For the text-containing cell, return its midpoint in [X, Y] coordinate format. 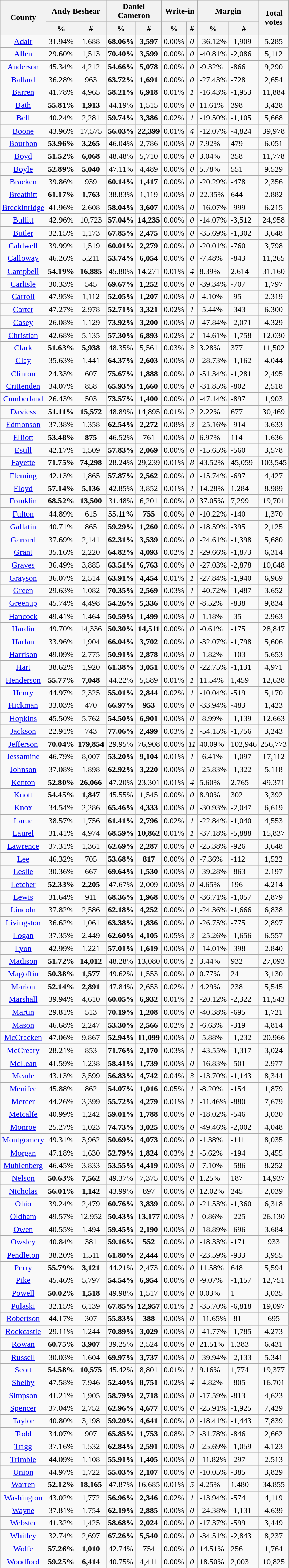
11,099 [149, 1038]
-863 [244, 872]
1,016 [149, 1089]
6,431 [274, 1344]
4,553 [274, 821]
4,454 [149, 578]
5,336 [149, 603]
-31.85% [213, 386]
47.95% [61, 297]
-40.38% [213, 1012]
0.04% [174, 1076]
2,878 [149, 654]
60.01% [121, 246]
Hickman [23, 705]
44.21% [121, 1268]
Totalvotes [274, 17]
14.51% [213, 1549]
-1,059 [244, 1447]
Logan [23, 935]
2,449 [91, 935]
57.14% [61, 488]
70.35% [121, 591]
5,285 [274, 41]
12,030 [274, 335]
2,220 [91, 552]
48.48% [121, 156]
50.43% [121, 1217]
70.19% [121, 1012]
26.43% [61, 399]
-35.69% [213, 233]
3,539 [149, 539]
Nelson [23, 1178]
19,701 [274, 501]
Margin [228, 11]
58.41% [121, 1063]
45.42% [121, 1370]
24.33% [61, 374]
-175 [244, 629]
Allen [23, 54]
50.91% [121, 654]
2,752 [91, 1408]
37.81% [61, 1510]
1,519 [91, 246]
307 [91, 1319]
1,511 [91, 1255]
2,141 [91, 539]
545 [91, 284]
45.34% [61, 67]
59.74% [121, 118]
-11.82% [213, 1459]
26.08% [61, 322]
5,797 [91, 1280]
55.03% [121, 1472]
Webster [23, 1523]
-3,512 [244, 220]
42.74% [121, 1549]
61.38% [121, 667]
14,937 [274, 1178]
8,007 [91, 756]
-9.07% [213, 1280]
62.19% [121, 1510]
6,051 [274, 143]
3,885 [91, 565]
39.25% [121, 1344]
615 [91, 514]
-27.03% [213, 565]
42.17% [61, 450]
-1,798 [244, 642]
24,958 [274, 220]
-25.38% [213, 846]
-32.07% [213, 642]
-39.28% [213, 872]
2,653 [149, 986]
-483 [244, 705]
-18.02% [213, 1114]
Graves [23, 565]
-1,317 [244, 1050]
-47.14% [213, 399]
-9.32% [213, 67]
6,763 [149, 565]
2,286 [91, 808]
-25.16% [213, 425]
1,494 [91, 1229]
4,641 [149, 1421]
552 [149, 1242]
1,553 [149, 974]
3,702 [149, 642]
5 [192, 1485]
-1,756 [244, 731]
Breathitt [23, 195]
51.52% [61, 156]
1,129 [91, 322]
42.68% [61, 335]
Daviess [23, 412]
-103 [244, 654]
-1,281 [244, 374]
Union [23, 1472]
-16.83% [213, 1063]
57.04% [121, 220]
1,545 [149, 795]
23,301 [149, 782]
9.16% [213, 1370]
7,679 [274, 1101]
66.97% [121, 705]
2,356 [274, 182]
Cumberland [23, 399]
-546 [244, 1114]
2,281 [91, 118]
1,530 [149, 872]
58.68% [121, 1523]
6,969 [274, 578]
-31.78% [213, 1434]
102,946 [244, 744]
54.58% [61, 1370]
52.79% [121, 1153]
-37.18% [213, 833]
-914 [244, 425]
-2,878 [244, 565]
56.83% [121, 1076]
-560 [244, 450]
48.28% [121, 961]
381 [91, 1242]
-43.55% [213, 1050]
3,024 [274, 1050]
Johnson [23, 769]
3,833 [91, 1165]
53.20% [121, 756]
4,974 [91, 833]
-10.22% [213, 514]
Nicholas [23, 1191]
-343 [244, 309]
47.58% [61, 1382]
-6.41% [213, 756]
45.74% [61, 603]
29.60% [61, 54]
2,325 [91, 693]
2,603 [149, 360]
Greenup [23, 603]
-194 [244, 1153]
-16.43% [213, 92]
1,772 [91, 1498]
-1,953 [244, 92]
-40.81% [213, 54]
-1,360 [244, 1204]
19,097 [274, 1306]
3,198 [91, 1421]
-933 [244, 1255]
14,271 [149, 271]
4,073 [149, 1140]
-11.46% [213, 1101]
667 [91, 872]
4,610 [91, 999]
8,344 [274, 1076]
McCreary [23, 1050]
41.96% [61, 207]
-1,398 [244, 539]
5,211 [91, 258]
-18.41% [213, 1421]
74,298 [91, 463]
Bell [23, 118]
49.70% [61, 629]
55.11% [121, 514]
3,684 [274, 1229]
20,966 [274, 1038]
1,879 [274, 1089]
13,500 [91, 501]
Gallatin [23, 527]
5.60% [213, 782]
22,399 [149, 131]
4,965 [91, 92]
44.89% [61, 514]
0.77% [213, 974]
8.39% [213, 271]
47.67% [121, 884]
56.01% [61, 1191]
Estill [23, 450]
14,895 [149, 412]
2,977 [274, 1063]
911 [91, 897]
-6,818 [244, 1306]
-1,909 [244, 41]
50.02% [61, 1293]
-19.50% [213, 118]
1,619 [149, 948]
Breckinridge [23, 207]
358 [244, 156]
10,648 [274, 565]
-111 [244, 1140]
3,597 [149, 41]
2,697 [91, 1536]
5,606 [274, 642]
1,173 [91, 233]
4,814 [274, 1025]
42.96% [61, 220]
6,901 [149, 718]
-297 [244, 1459]
-802 [244, 386]
22.35% [213, 195]
37.38% [61, 425]
37.05% [213, 501]
35.63% [61, 360]
-574 [244, 1498]
2,513 [274, 1459]
6,068 [91, 156]
67.26% [121, 1536]
45.50% [61, 718]
Floyd [23, 488]
761 [149, 437]
50.59% [121, 616]
45.88% [61, 1089]
53.55% [121, 1165]
6,838 [274, 910]
Lee [23, 859]
3,852 [149, 488]
46.26% [61, 258]
Woodford [23, 1561]
69.67% [121, 284]
Hardin [23, 629]
-1,656 [244, 935]
36.62% [61, 923]
Calloway [23, 258]
62.96% [121, 1408]
53.48% [61, 437]
28.21% [61, 1050]
9,834 [274, 603]
963 [91, 80]
Ballard [23, 80]
1,400 [149, 399]
-7.48% [213, 258]
6,054 [149, 258]
3,578 [274, 450]
58.04% [121, 207]
38.57% [61, 821]
5,135 [91, 335]
-27.84% [213, 578]
57.83% [121, 450]
39,978 [274, 131]
69.97% [121, 1357]
1,515 [149, 105]
2,796 [149, 821]
-140 [244, 514]
59.25% [61, 1561]
3,428 [274, 105]
705 [91, 859]
Scott [23, 1370]
2,319 [274, 297]
28,847 [274, 629]
40.55% [61, 1229]
1,142 [91, 1191]
55.91% [121, 1459]
1,238 [91, 1063]
-25.91% [213, 1408]
34.54% [61, 808]
Pike [23, 1280]
38.83% [121, 195]
30,469 [274, 412]
44.09% [61, 1459]
Jefferson [23, 744]
4,273 [274, 1331]
1,763 [91, 195]
Washington [23, 1498]
245 [244, 1191]
14,235 [149, 220]
75.67% [121, 374]
46.79% [61, 756]
69.64% [121, 872]
15,837 [274, 833]
4,093 [149, 552]
4,411 [149, 1561]
2,170 [149, 1050]
-14.07% [213, 220]
1,691 [149, 80]
2,569 [149, 591]
68.52% [61, 501]
63.91% [121, 578]
Harlan [23, 642]
-24.38% [213, 1510]
-36.12% [213, 41]
3,399 [91, 1101]
37.31% [61, 846]
2,039 [274, 1191]
3,907 [91, 1344]
Carroll [23, 297]
-519 [244, 693]
51.63% [61, 348]
1,499 [149, 616]
479 [244, 143]
15,572 [91, 412]
52.40% [121, 1382]
Robertson [23, 1319]
Daniel Cameron [134, 11]
Owen [23, 1229]
-395 [244, 527]
26,130 [274, 1217]
37.69% [61, 539]
44.22% [121, 680]
51.72% [61, 961]
56.96% [121, 1498]
Wolfe [23, 1549]
1,361 [91, 846]
551 [244, 169]
5,589 [149, 680]
3,633 [274, 425]
1,252 [149, 284]
48.89% [121, 412]
42.13% [61, 476]
5,710 [149, 156]
-15.74% [213, 476]
3,321 [149, 309]
Garrard [23, 539]
2,844 [149, 693]
1,260 [149, 527]
Rowan [23, 1344]
-8.20% [213, 1089]
55.81% [61, 105]
-728 [244, 80]
Ohio [23, 1204]
3,025 [149, 1127]
-18.89% [213, 1229]
817 [149, 859]
4,498 [91, 603]
1,459 [244, 680]
Lyon [23, 948]
9,529 [274, 169]
16,701 [274, 1382]
-39.94% [213, 1357]
-1.82% [213, 654]
1,242 [91, 1114]
5.78% [213, 169]
54.54% [121, 1280]
50.38% [61, 974]
2,197 [274, 872]
33.03% [61, 705]
52.33% [61, 884]
51.11% [61, 412]
44.19% [121, 105]
2,662 [274, 1434]
-696 [244, 1229]
2,473 [149, 1268]
2,272 [149, 425]
5,170 [274, 693]
49.41% [61, 616]
1,865 [91, 476]
1,119 [149, 195]
-846 [244, 1434]
-1.38% [213, 1140]
695 [274, 1319]
40.24% [61, 118]
853 [91, 1050]
2,654 [274, 80]
Pendleton [23, 1255]
52.89% [61, 169]
54.66% [121, 67]
36.49% [61, 565]
1,532 [91, 1447]
470 [91, 705]
-10.04% [213, 693]
7,562 [91, 1178]
-26.75% [213, 923]
103,545 [274, 463]
5,668 [274, 118]
-17.37% [213, 1523]
-999 [244, 207]
56.03% [121, 131]
8,751 [149, 1382]
-707 [244, 284]
9,867 [91, 1038]
1,284 [244, 488]
Christian [23, 335]
37.04% [61, 1408]
71.76% [121, 1050]
1,208 [149, 1012]
2,475 [149, 233]
2,514 [91, 578]
65.93% [121, 386]
Butler [23, 233]
Menifee [23, 1089]
-18.33% [213, 1242]
-1,925 [244, 1408]
743 [91, 731]
862 [91, 1089]
53.96% [61, 143]
1,221 [91, 948]
-7.36% [213, 859]
2,518 [274, 386]
12,751 [274, 1280]
39.99% [61, 246]
6,954 [149, 1280]
8 [192, 463]
3,200 [149, 322]
Lawrence [23, 846]
-1,057 [244, 897]
40.80% [61, 1421]
12,957 [149, 1306]
-20.12% [213, 999]
3,798 [274, 246]
43.13% [61, 1076]
-24.36% [213, 910]
-1,758 [244, 335]
4,971 [274, 667]
1,754 [91, 1510]
53.30% [121, 1025]
1,425 [91, 1523]
57.87% [121, 476]
-1.18% [213, 616]
Write-in [179, 11]
Trigg [23, 1447]
18.50% [213, 1561]
11 [192, 744]
34,855 [274, 1485]
-1,487 [244, 591]
1.25% [213, 1178]
1,010 [91, 1549]
3,392 [274, 795]
52.14% [61, 986]
Adair [23, 41]
-501 [244, 1063]
11,265 [274, 258]
52.12% [61, 1485]
62.31% [121, 539]
17,575 [91, 131]
11.61% [213, 105]
-6.63% [213, 1025]
49.62% [121, 974]
3,652 [274, 591]
9,104 [149, 756]
53.68% [121, 859]
61.80% [121, 1255]
64.37% [121, 360]
1,108 [91, 1459]
-1,785 [244, 1331]
-695 [244, 1012]
2,586 [91, 910]
677 [244, 412]
11,502 [274, 348]
Todd [23, 1434]
2,608 [91, 207]
2,287 [149, 846]
1,082 [91, 591]
-11.65% [213, 1319]
4,119 [274, 1498]
-54.15% [213, 731]
5,540 [149, 1536]
2,897 [274, 923]
1,688 [91, 41]
-14.61% [213, 335]
-2,047 [244, 808]
Marshall [23, 999]
Henderson [23, 680]
2,775 [91, 654]
179,854 [91, 744]
3,839 [149, 1204]
10,862 [149, 833]
41.21% [61, 1395]
Simpson [23, 1395]
Monroe [23, 1127]
4,419 [149, 1165]
59.20% [121, 1421]
3.28% [213, 348]
19,377 [274, 1370]
3,121 [91, 1268]
5,040 [91, 169]
14.28% [213, 488]
-926 [244, 846]
Muhlenberg [23, 1165]
61.17% [61, 195]
46.68% [61, 1025]
Mason [23, 1025]
4.25% [213, 1485]
70.40% [121, 54]
897 [149, 1191]
-47.84% [213, 322]
Martin [23, 1012]
47.20% [121, 782]
74.73% [121, 1127]
47.84% [121, 986]
16,885 [91, 271]
Bath [23, 105]
57.26% [61, 1549]
6.97% [213, 437]
6,215 [274, 207]
-5.62% [213, 1153]
3,962 [91, 1140]
3,243 [274, 731]
Edmonson [23, 425]
2,069 [149, 450]
-18.59% [213, 527]
55.01% [121, 693]
939 [91, 182]
4,329 [274, 322]
Livingston [23, 923]
-319 [244, 1025]
11,884 [274, 92]
-8.52% [213, 603]
6,619 [274, 808]
12,663 [274, 718]
39.24% [61, 1204]
-1,232 [244, 1038]
5,112 [274, 54]
54.07% [121, 1089]
-15.65% [213, 450]
65.46% [121, 808]
-20.29% [213, 182]
Montgomery [23, 1140]
3,029 [149, 1331]
Letcher [23, 884]
648 [244, 1268]
16,685 [149, 1485]
76,908 [149, 744]
8,252 [274, 1165]
60.76% [121, 1204]
County [23, 17]
-1,666 [244, 910]
53.74% [121, 258]
1,577 [91, 974]
2,107 [149, 1472]
6,314 [274, 552]
6,918 [149, 92]
1,480 [244, 1485]
8,237 [274, 1536]
6,201 [149, 501]
73.57% [121, 399]
7.92% [213, 143]
1,756 [91, 821]
-13.70% [213, 1076]
-2,071 [244, 322]
45.80% [121, 271]
Russell [23, 1357]
907 [91, 1434]
4,048 [274, 1127]
4.65% [213, 884]
238 [244, 986]
-39.34% [213, 284]
2,885 [149, 1510]
1,753 [149, 1434]
644 [244, 195]
5,653 [274, 654]
Jackson [23, 731]
7,375 [149, 1178]
39.94% [61, 999]
1,920 [91, 667]
875 [91, 437]
10,825 [274, 1561]
2,495 [274, 374]
47.18% [61, 1153]
2,499 [149, 731]
Caldwell [23, 246]
4,742 [149, 1076]
47.87% [121, 1485]
55.79% [61, 1268]
Knott [23, 795]
-5.44% [213, 309]
33.96% [61, 642]
Marion [23, 986]
14,012 [91, 961]
Green [23, 591]
36.07% [61, 578]
77.06% [121, 731]
-1,940 [244, 578]
2,444 [149, 1255]
-16.07% [213, 207]
60.75% [61, 1344]
1,358 [91, 425]
47.27% [61, 309]
1,061 [91, 923]
49.57% [61, 1217]
31,160 [274, 271]
-5.88% [213, 1038]
-586 [244, 1165]
1,244 [91, 1331]
3,829 [274, 1472]
-2,086 [244, 54]
-697 [244, 476]
-13.94% [213, 1498]
-897 [244, 399]
-49.46% [213, 1127]
Barren [23, 92]
1,405 [149, 1459]
-25.26% [213, 935]
12,952 [91, 1217]
50.30% [121, 629]
Meade [23, 1076]
11.54% [213, 680]
18,165 [91, 1485]
3,030 [274, 1114]
-1,097 [244, 756]
-1,139 [244, 718]
29,239 [149, 463]
Jessamine [23, 756]
Clinton [23, 374]
Larue [23, 821]
13,080 [149, 961]
40.75% [121, 1561]
6,300 [274, 309]
52.94% [121, 1038]
1,721 [274, 1012]
Rockcastle [23, 1331]
1,797 [274, 284]
3,035 [274, 1293]
12,638 [274, 680]
3,955 [274, 1255]
57.01% [121, 948]
932 [244, 961]
865 [91, 527]
24 [244, 974]
-0.61% [213, 629]
-2,322 [244, 999]
37.08% [61, 769]
39.86% [61, 182]
70.04% [61, 744]
-35.70% [213, 1306]
3,737 [149, 1357]
-154 [244, 1089]
4.29% [213, 986]
-225 [244, 1217]
-41.77% [213, 1331]
Wayne [23, 1510]
-2,133 [244, 1357]
Hart [23, 667]
858 [91, 386]
68.59% [121, 833]
-4.82% [213, 1382]
63.38% [121, 923]
1,630 [91, 1153]
6,139 [91, 1306]
8,035 [274, 1140]
62.60% [121, 935]
2,718 [149, 1395]
-866 [244, 67]
-775 [244, 923]
4,279 [149, 1101]
-385 [244, 1472]
2,591 [149, 1447]
6,318 [274, 1204]
6,932 [149, 999]
49.37% [121, 1178]
Spencer [23, 1408]
1,509 [91, 450]
-8.99% [213, 718]
50.63% [61, 1178]
29.11% [61, 1331]
2,566 [149, 1025]
59.01% [121, 1114]
-1,143 [244, 1076]
4,252 [149, 910]
-4,824 [244, 131]
Boone [23, 131]
1,207 [149, 297]
1,739 [149, 1063]
-112 [244, 859]
-171 [244, 1242]
65.85% [121, 1434]
42.99% [61, 948]
256 [244, 1549]
-51.34% [213, 374]
-760 [244, 246]
-478 [244, 182]
-25.83% [213, 769]
8.90% [213, 795]
Hopkins [23, 718]
41.59% [61, 1063]
4,105 [149, 935]
-21.53% [213, 1204]
40.09% [213, 744]
Trimble [23, 1459]
-5,888 [244, 833]
-30.93% [213, 808]
Grant [23, 552]
62.92% [121, 769]
63.51% [121, 565]
Laurel [23, 833]
Lincoln [23, 910]
1,464 [91, 616]
607 [91, 374]
2,003 [244, 1561]
45,059 [244, 463]
2,840 [274, 948]
Boyd [23, 156]
-1,443 [244, 1421]
40.71% [61, 527]
62.69% [121, 846]
-35 [244, 616]
Crittenden [23, 386]
1,722 [91, 1472]
52.71% [121, 309]
4,427 [274, 476]
44.26% [61, 1101]
57.30% [121, 335]
-28.73% [213, 360]
-12.07% [213, 131]
-17.59% [213, 1395]
1,968 [149, 897]
Grayson [23, 578]
-95 [244, 297]
2,963 [274, 616]
71.75% [61, 463]
1,417 [149, 182]
2,346 [149, 1498]
3,265 [91, 143]
1,636 [274, 437]
38.62% [61, 667]
12.02% [213, 1191]
54.45% [61, 795]
-2,002 [244, 1127]
43.96% [61, 131]
Leslie [23, 872]
-1,105 [244, 118]
Oldham [23, 1217]
-880 [244, 1101]
62.54% [121, 425]
Magoffin [23, 974]
5,118 [274, 769]
41.78% [61, 92]
2,009 [149, 884]
1,824 [149, 1153]
28.24% [121, 463]
-398 [244, 948]
2,479 [91, 1204]
-1,162 [244, 360]
1,513 [91, 54]
55.77% [61, 680]
754 [149, 1549]
-1,873 [244, 552]
Knox [23, 808]
6,414 [91, 1561]
64.82% [121, 552]
513 [91, 1012]
5,680 [274, 539]
44.17% [61, 1319]
32.74% [61, 1536]
Taylor [23, 1421]
Campbell [23, 271]
1,423 [274, 705]
388 [149, 1319]
13,177 [149, 1217]
14,511 [149, 629]
-1,157 [244, 1280]
Casey [23, 322]
-838 [244, 603]
49.98% [121, 1293]
Lewis [23, 897]
755 [149, 514]
Elliott [23, 437]
Henry [23, 693]
-29.66% [213, 552]
Madison [23, 961]
43.02% [61, 1498]
Carlisle [23, 284]
26,066 [91, 782]
-20.01% [213, 246]
49,371 [274, 782]
1,522 [274, 859]
-1,040 [244, 821]
60.05% [121, 999]
31.48% [121, 501]
68.06% [121, 41]
35.16% [61, 552]
54.50% [121, 718]
1,518 [91, 1293]
17,112 [274, 756]
55.83% [121, 1319]
2,205 [91, 884]
3,386 [149, 118]
59.29% [121, 527]
2,024 [149, 1523]
McLean [23, 1063]
Bourbon [23, 143]
Harrison [23, 654]
Carter [23, 309]
29.95% [121, 744]
Pulaski [23, 1306]
58.21% [121, 92]
Fayette [23, 463]
-599 [244, 1523]
10,723 [91, 220]
Fulton [23, 514]
29.63% [61, 591]
30.36% [61, 872]
1,788 [149, 1114]
5,938 [91, 348]
3.04% [213, 156]
Owsley [23, 1242]
2,786 [149, 143]
-23.59% [213, 1255]
1,904 [91, 642]
1,023 [91, 1127]
46.45% [61, 1165]
-40.72% [213, 591]
70.89% [121, 1331]
Kenton [23, 782]
22.91% [61, 731]
52.05% [121, 297]
-843 [244, 258]
Anderson [23, 67]
43.99% [121, 1191]
30.33% [61, 284]
3,455 [274, 1153]
37.35% [61, 935]
Bracken [23, 182]
46.04% [121, 143]
2.22% [213, 412]
Hancock [23, 616]
5,078 [149, 67]
Metcalfe [23, 1114]
114 [244, 437]
2,125 [274, 527]
Mercer [23, 1101]
58.79% [121, 1395]
Clark [23, 348]
45.46% [61, 1280]
933 [274, 1242]
47.06% [61, 1038]
4,333 [149, 808]
61.41% [121, 821]
7,429 [274, 1408]
4,044 [274, 360]
-1,322 [244, 769]
Warren [23, 1485]
-7.10% [213, 1165]
-25.69% [213, 1447]
5,545 [274, 986]
5,762 [91, 718]
-0.86% [213, 1217]
1,836 [149, 923]
30.03% [61, 1357]
1,604 [91, 1357]
59.16% [121, 1242]
1,441 [91, 360]
953 [149, 705]
196 [244, 884]
4,639 [274, 1510]
-2,843 [244, 1536]
1,517 [149, 1293]
4,677 [149, 1408]
503 [91, 399]
60.14% [121, 182]
54.19% [61, 271]
2,879 [274, 897]
49.31% [61, 1140]
42.85% [121, 488]
25.27% [61, 1127]
1,764 [274, 1549]
14,336 [91, 629]
2,891 [91, 986]
2,882 [274, 195]
52.80% [61, 782]
-24.61% [213, 539]
8,989 [274, 488]
2,614 [244, 271]
McCracken [23, 1038]
63.72% [121, 80]
66.04% [121, 642]
68.36% [121, 897]
1,774 [244, 1370]
29.81% [61, 1012]
-22.84% [213, 821]
1,913 [91, 105]
256,773 [274, 744]
55.72% [121, 1101]
3,220 [149, 769]
8,801 [149, 1370]
7,839 [274, 1421]
6,893 [149, 335]
47.11% [121, 169]
62.84% [121, 1447]
Fleming [23, 476]
Boyle [23, 169]
302 [244, 795]
31.64% [61, 897]
-36.71% [213, 897]
4,214 [274, 884]
-33.94% [213, 705]
3,130 [274, 974]
73.92% [121, 322]
3.44% [213, 961]
1,383 [244, 1344]
2,978 [91, 309]
5,561 [149, 348]
7,299 [244, 501]
2,562 [149, 476]
31.94% [61, 41]
37.82% [61, 910]
2,247 [91, 1025]
-34.51% [213, 1536]
6,557 [274, 935]
49.09% [61, 654]
-22.75% [213, 667]
-27.43% [213, 80]
11.58% [213, 1268]
Shelby [23, 1382]
9,290 [274, 67]
2,279 [149, 246]
3,607 [149, 207]
2,524 [149, 1344]
2,765 [244, 782]
4,212 [91, 67]
41.32% [61, 1523]
48.35% [121, 348]
1,112 [91, 297]
27,093 [274, 961]
Andy Beshear [76, 11]
Clay [23, 360]
46.52% [121, 437]
1,898 [91, 769]
7,946 [91, 1382]
-14.01% [213, 948]
4,489 [149, 169]
-4.10% [213, 297]
4,623 [274, 1395]
40.84% [61, 1242]
Perry [23, 1268]
Franklin [23, 501]
Powell [23, 1293]
43.52% [213, 463]
Morgan [23, 1153]
-1,302 [244, 233]
46.32% [61, 859]
5,341 [274, 1357]
7,048 [91, 680]
45.55% [121, 795]
377 [244, 348]
1,903 [274, 399]
54.26% [121, 603]
-813 [244, 1395]
5,594 [274, 1268]
1,905 [91, 1395]
1,370 [274, 514]
38.20% [61, 1255]
Whitley [23, 1536]
4,123 [274, 1447]
40.99% [61, 1114]
-805 [244, 1382]
1,888 [149, 374]
3,449 [274, 1523]
398 [244, 105]
31.41% [61, 833]
5,136 [91, 488]
3,051 [149, 667]
37.16% [61, 1447]
-10.05% [213, 1472]
10,575 [91, 1370]
2,190 [149, 1229]
62.18% [121, 910]
50.69% [121, 1140]
1,660 [149, 386]
1,847 [91, 795]
36.28% [61, 80]
11,543 [274, 999]
Bullitt [23, 220]
59.45% [121, 1229]
187 [244, 1178]
21.51% [213, 1344]
11,778 [274, 156]
-81 [244, 1319]
